Identify which cell holds the provided text, then report its [X, Y] central coordinate. 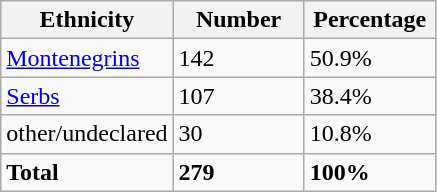
279 [238, 172]
Number [238, 20]
30 [238, 134]
50.9% [370, 58]
Percentage [370, 20]
Total [87, 172]
Serbs [87, 96]
Ethnicity [87, 20]
10.8% [370, 134]
107 [238, 96]
100% [370, 172]
other/undeclared [87, 134]
Montenegrins [87, 58]
38.4% [370, 96]
142 [238, 58]
